Provide the (x, y) coordinate of the cell's center where the given text is located.  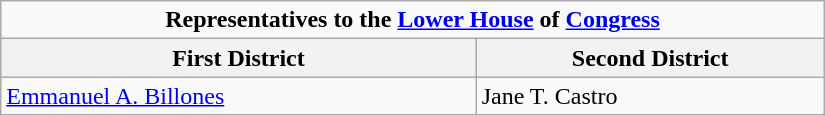
Emmanuel A. Billones (238, 96)
First District (238, 58)
Second District (650, 58)
Representatives to the Lower House of Congress (413, 20)
Jane T. Castro (650, 96)
